Locate the cell with the specified text and output its [x, y] center coordinate. 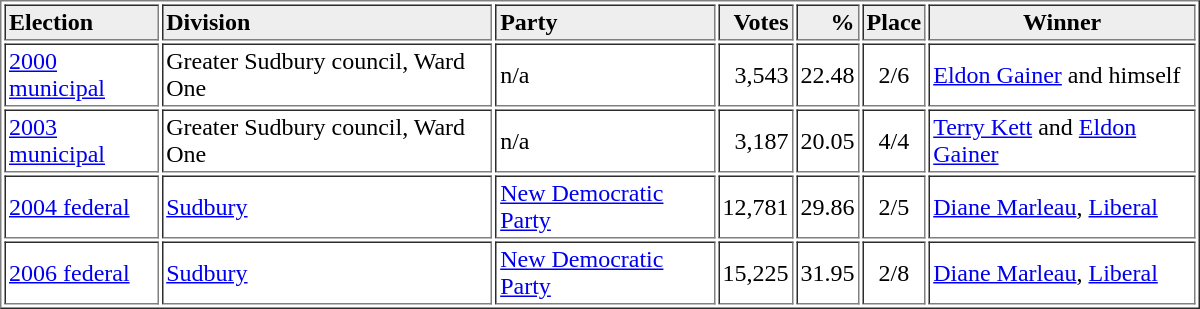
12,781 [756, 208]
2/5 [894, 208]
2006 federal [81, 274]
Terry Kett and Eldon Gainer [1062, 142]
Division [328, 22]
Votes [756, 22]
4/4 [894, 142]
Place [894, 22]
Election [81, 22]
3,187 [756, 142]
Eldon Gainer and himself [1062, 76]
22.48 [828, 76]
2003 municipal [81, 142]
2/6 [894, 76]
% [828, 22]
2/8 [894, 274]
20.05 [828, 142]
3,543 [756, 76]
2004 federal [81, 208]
Winner [1062, 22]
29.86 [828, 208]
15,225 [756, 274]
2000 municipal [81, 76]
31.95 [828, 274]
Party [606, 22]
